For the text-containing cell, return its midpoint in [X, Y] coordinate format. 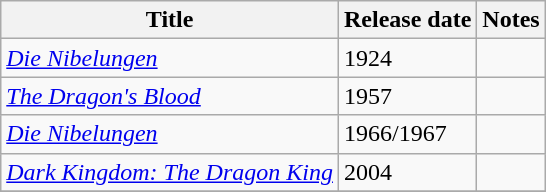
Dark Kingdom: The Dragon King [170, 172]
The Dragon's Blood [170, 96]
1924 [407, 58]
Title [170, 20]
1957 [407, 96]
Notes [511, 20]
1966/1967 [407, 134]
Release date [407, 20]
2004 [407, 172]
